Provide the [X, Y] coordinate of the cell's center where the given text is located.  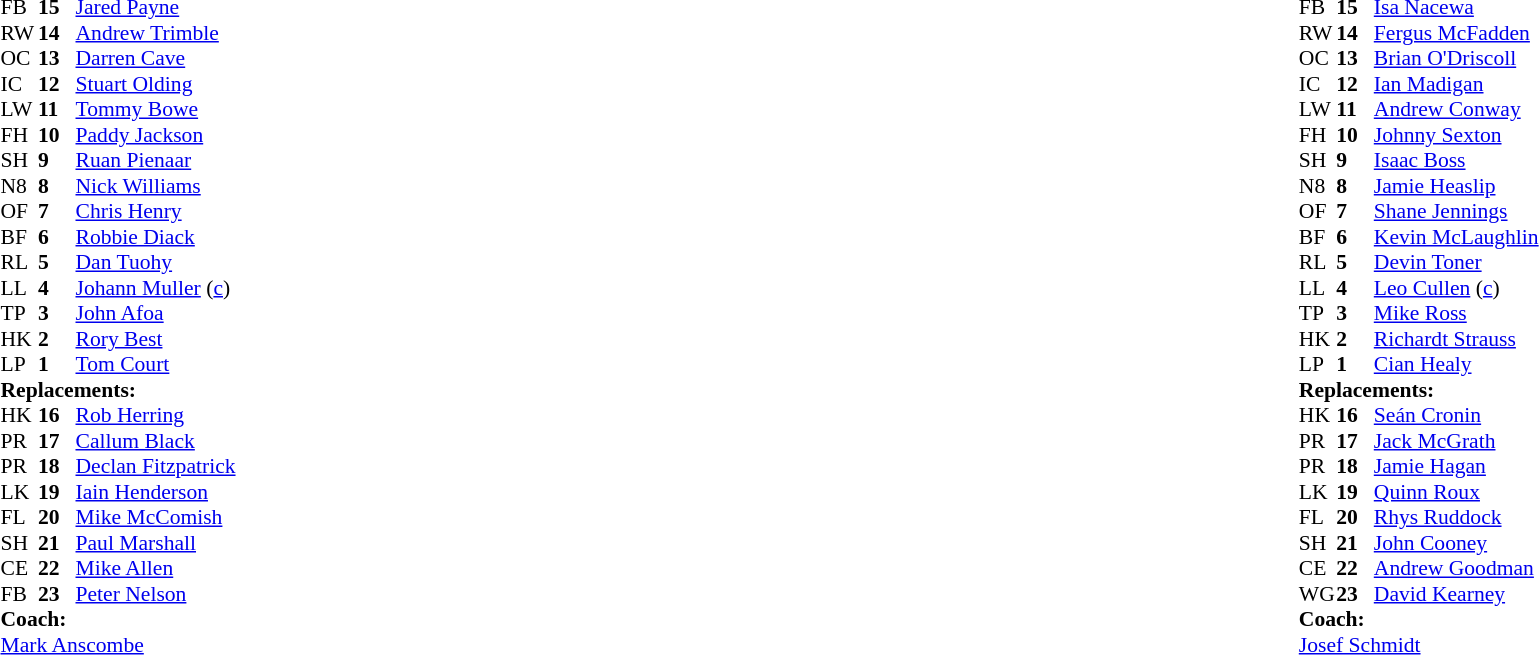
Robbie Diack [156, 237]
Declan Fitzpatrick [156, 467]
Kevin McLaughlin [1456, 237]
Richardt Strauss [1456, 339]
Shane Jennings [1456, 211]
Chris Henry [156, 211]
Brian O'Driscoll [1456, 59]
Ian Madigan [1456, 84]
WG [1318, 594]
Iain Henderson [156, 492]
Jamie Heaslip [1456, 186]
Jamie Hagan [1456, 467]
Stuart Olding [156, 84]
Devin Toner [1456, 263]
Darren Cave [156, 59]
Mike McComish [156, 517]
Nick Williams [156, 186]
Cian Healy [1456, 365]
Andrew Goodman [1456, 569]
Isaac Boss [1456, 161]
Johann Muller (c) [156, 288]
Jack McGrath [1456, 441]
Fergus McFadden [1456, 33]
Johnny Sexton [1456, 135]
Seán Cronin [1456, 415]
Rory Best [156, 339]
Peter Nelson [156, 594]
Tommy Bowe [156, 109]
Rob Herring [156, 415]
John Cooney [1456, 543]
FB [19, 594]
David Kearney [1456, 594]
John Afoa [156, 313]
Mike Allen [156, 569]
Paul Marshall [156, 543]
Dan Tuohy [156, 263]
Tom Court [156, 365]
Rhys Ruddock [1456, 517]
Paddy Jackson [156, 135]
Andrew Trimble [156, 33]
Quinn Roux [1456, 492]
Mike Ross [1456, 313]
Ruan Pienaar [156, 161]
Andrew Conway [1456, 109]
Leo Cullen (c) [1456, 288]
Callum Black [156, 441]
